For the text-containing cell, return its midpoint in [X, Y] coordinate format. 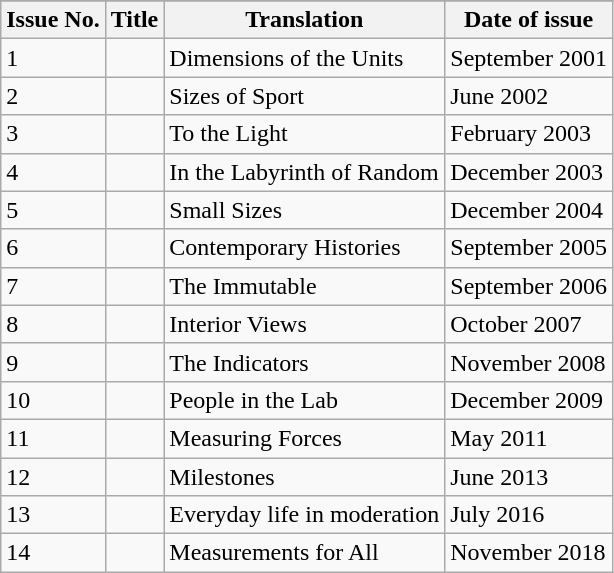
The Indicators [304, 362]
Dimensions of the Units [304, 58]
12 [53, 477]
October 2007 [529, 324]
8 [53, 324]
Measuring Forces [304, 438]
11 [53, 438]
December 2003 [529, 172]
Measurements for All [304, 553]
In the Labyrinth of Random [304, 172]
To the Light [304, 134]
November 2008 [529, 362]
7 [53, 286]
Everyday life in moderation [304, 515]
14 [53, 553]
September 2001 [529, 58]
December 2004 [529, 210]
13 [53, 515]
10 [53, 400]
Interior Views [304, 324]
People in the Lab [304, 400]
Small Sizes [304, 210]
May 2011 [529, 438]
3 [53, 134]
September 2005 [529, 248]
5 [53, 210]
Issue No. [53, 20]
Date of issue [529, 20]
9 [53, 362]
Translation [304, 20]
November 2018 [529, 553]
June 2013 [529, 477]
2 [53, 96]
4 [53, 172]
Title [134, 20]
June 2002 [529, 96]
February 2003 [529, 134]
1 [53, 58]
Contemporary Histories [304, 248]
September 2006 [529, 286]
July 2016 [529, 515]
6 [53, 248]
December 2009 [529, 400]
Milestones [304, 477]
The Immutable [304, 286]
Sizes of Sport [304, 96]
